Search for the cell housing the specified text and yield its [x, y] center coordinate. 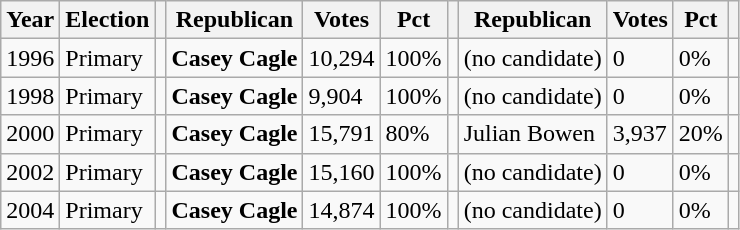
80% [414, 134]
1998 [30, 96]
9,904 [342, 96]
2004 [30, 210]
Julian Bowen [532, 134]
2000 [30, 134]
10,294 [342, 58]
2002 [30, 172]
20% [700, 134]
1996 [30, 58]
14,874 [342, 210]
3,937 [640, 134]
15,791 [342, 134]
Election [108, 20]
Year [30, 20]
15,160 [342, 172]
